From the cell containing the given text, extract its center point as [x, y] coordinate. 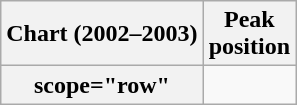
scope="row" [102, 85]
Chart (2002–2003) [102, 34]
Peakposition [249, 34]
